Scan for the cell matching the given text and deliver its [X, Y] coordinate at center. 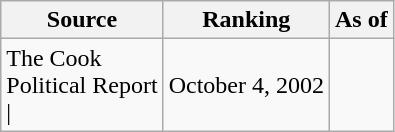
October 4, 2002 [246, 85]
The CookPolitical Report| [82, 85]
As of [361, 20]
Ranking [246, 20]
Source [82, 20]
